Find where the given text appears and provide that cell's center as (X, Y) coordinate. 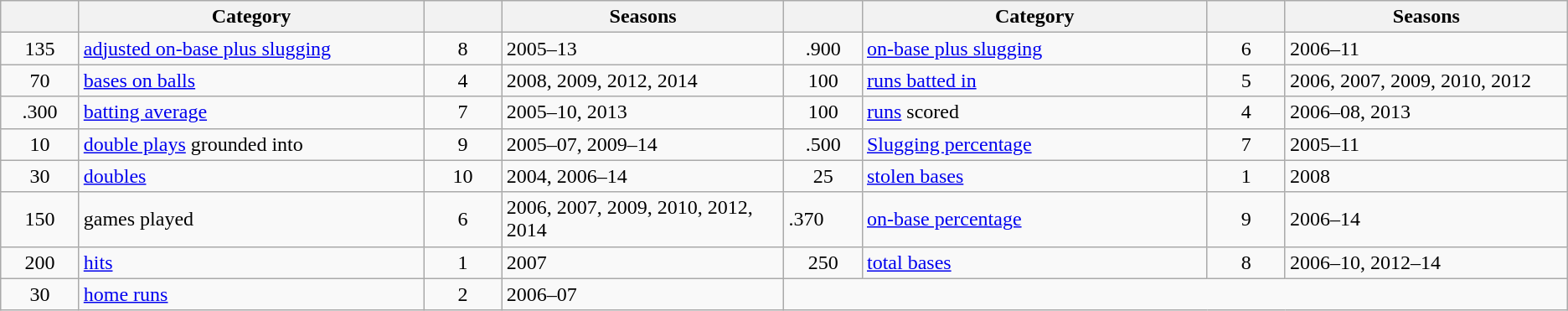
Slugging percentage (1034, 144)
2006, 2007, 2009, 2010, 2012 (1426, 80)
150 (40, 220)
.500 (823, 144)
70 (40, 80)
2005–07, 2009–14 (643, 144)
hits (251, 262)
250 (823, 262)
on-base percentage (1034, 220)
.370 (823, 220)
double plays grounded into (251, 144)
2008, 2009, 2012, 2014 (643, 80)
home runs (251, 294)
on-base plus slugging (1034, 49)
2006–07 (643, 294)
2005–10, 2013 (643, 112)
2006–10, 2012–14 (1426, 262)
5 (1246, 80)
adjusted on-base plus slugging (251, 49)
2005–11 (1426, 144)
25 (823, 176)
.300 (40, 112)
2005–13 (643, 49)
bases on balls (251, 80)
200 (40, 262)
games played (251, 220)
2008 (1426, 176)
.900 (823, 49)
135 (40, 49)
2 (463, 294)
2006, 2007, 2009, 2010, 2012, 2014 (643, 220)
2006–08, 2013 (1426, 112)
2007 (643, 262)
total bases (1034, 262)
2004, 2006–14 (643, 176)
2006–14 (1426, 220)
runs scored (1034, 112)
doubles (251, 176)
stolen bases (1034, 176)
runs batted in (1034, 80)
2006–11 (1426, 49)
batting average (251, 112)
